Search for the cell housing the specified text and yield its (x, y) center coordinate. 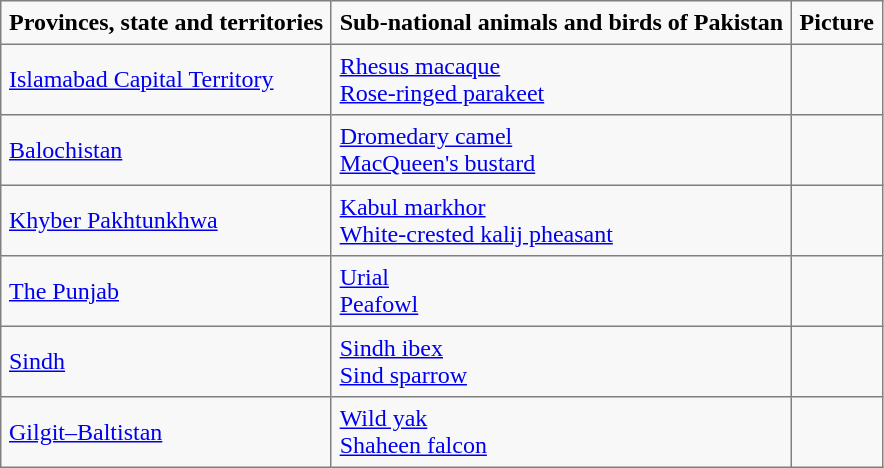
Sub-national animals and birds of Pakistan (561, 23)
Gilgit–Baltistan (166, 432)
Islamabad Capital Territory (166, 79)
Rhesus macaqueRose-ringed parakeet (561, 79)
The Punjab (166, 291)
Khyber Pakhtunkhwa (166, 220)
Sindh ibexSind sparrow (561, 361)
Balochistan (166, 150)
Kabul markhorWhite-crested kalij pheasant (561, 220)
Dromedary camelMacQueen's bustard (561, 150)
Sindh (166, 361)
Provinces, state and territories (166, 23)
UrialPeafowl (561, 291)
Wild yakShaheen falcon (561, 432)
Picture (836, 23)
